From the cell containing the given text, extract its center point as (X, Y) coordinate. 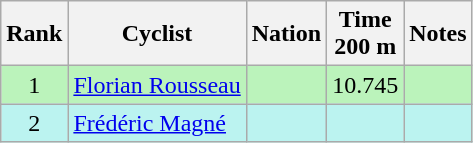
Time200 m (366, 34)
Nation (286, 34)
Notes (438, 34)
Florian Rousseau (157, 85)
2 (34, 123)
1 (34, 85)
Rank (34, 34)
Cyclist (157, 34)
10.745 (366, 85)
Frédéric Magné (157, 123)
